Search for the cell housing the specified text and yield its [x, y] center coordinate. 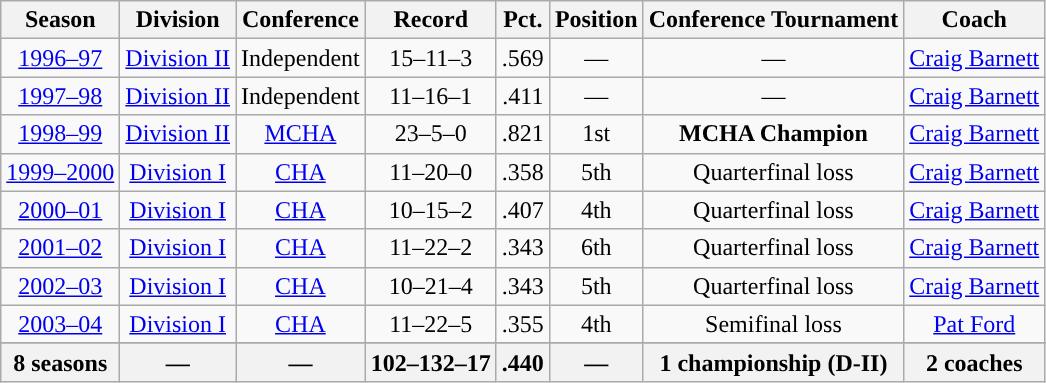
.407 [522, 210]
1998–99 [60, 134]
Conference [301, 20]
2000–01 [60, 210]
8 seasons [60, 362]
.411 [522, 96]
1st [596, 134]
6th [596, 248]
23–5–0 [430, 134]
11–16–1 [430, 96]
Position [596, 20]
MCHA [301, 134]
Record [430, 20]
2003–04 [60, 324]
102–132–17 [430, 362]
MCHA Champion [774, 134]
11–22–5 [430, 324]
Semifinal loss [774, 324]
1999–2000 [60, 172]
1997–98 [60, 96]
Pct. [522, 20]
11–20–0 [430, 172]
.569 [522, 58]
11–22–2 [430, 248]
1996–97 [60, 58]
2001–02 [60, 248]
10–15–2 [430, 210]
Division [178, 20]
Pat Ford [974, 324]
1 championship (D-II) [774, 362]
10–21–4 [430, 286]
15–11–3 [430, 58]
.440 [522, 362]
2 coaches [974, 362]
Season [60, 20]
.355 [522, 324]
.358 [522, 172]
.821 [522, 134]
2002–03 [60, 286]
Conference Tournament [774, 20]
Coach [974, 20]
